Output the (X, Y) coordinate of the center of the cell containing the given text.  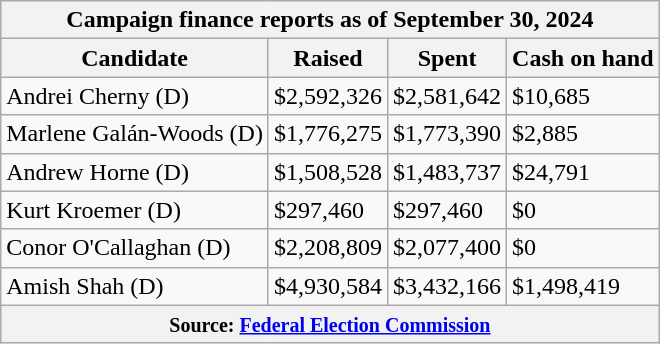
$1,773,390 (448, 134)
$1,498,419 (583, 286)
Candidate (135, 58)
$2,581,642 (448, 96)
Andrei Cherny (D) (135, 96)
$24,791 (583, 172)
$3,432,166 (448, 286)
Andrew Horne (D) (135, 172)
Cash on hand (583, 58)
$1,483,737 (448, 172)
$1,508,528 (328, 172)
Marlene Galán-Woods (D) (135, 134)
$2,885 (583, 134)
$2,592,326 (328, 96)
$2,077,400 (448, 248)
Spent (448, 58)
Campaign finance reports as of September 30, 2024 (330, 20)
Amish Shah (D) (135, 286)
Source: Federal Election Commission (330, 324)
Conor O'Callaghan (D) (135, 248)
Raised (328, 58)
$4,930,584 (328, 286)
$1,776,275 (328, 134)
$2,208,809 (328, 248)
$10,685 (583, 96)
Kurt Kroemer (D) (135, 210)
